Return [x, y] of the center of cell containing provided text 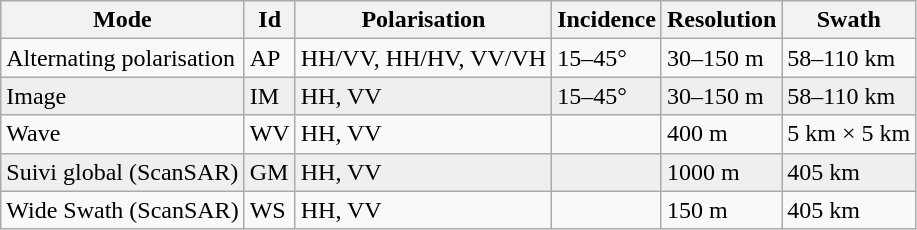
Id [270, 20]
150 m [721, 210]
Swath [849, 20]
Incidence [607, 20]
Wave [122, 134]
GM [270, 172]
Mode [122, 20]
Suivi global (ScanSAR) [122, 172]
Wide Swath (ScanSAR) [122, 210]
IM [270, 96]
1000 m [721, 172]
HH/VV, HH/HV, VV/VH [423, 58]
Image [122, 96]
WV [270, 134]
WS [270, 210]
Resolution [721, 20]
Polarisation [423, 20]
5 km × 5 km [849, 134]
AP [270, 58]
Alternating polarisation [122, 58]
400 m [721, 134]
